Find where the given text appears and provide that cell's center as (x, y) coordinate. 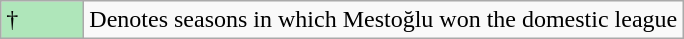
Denotes seasons in which Mestoğlu won the domestic league (384, 20)
† (42, 20)
